Search for the cell housing the specified text and yield its (x, y) center coordinate. 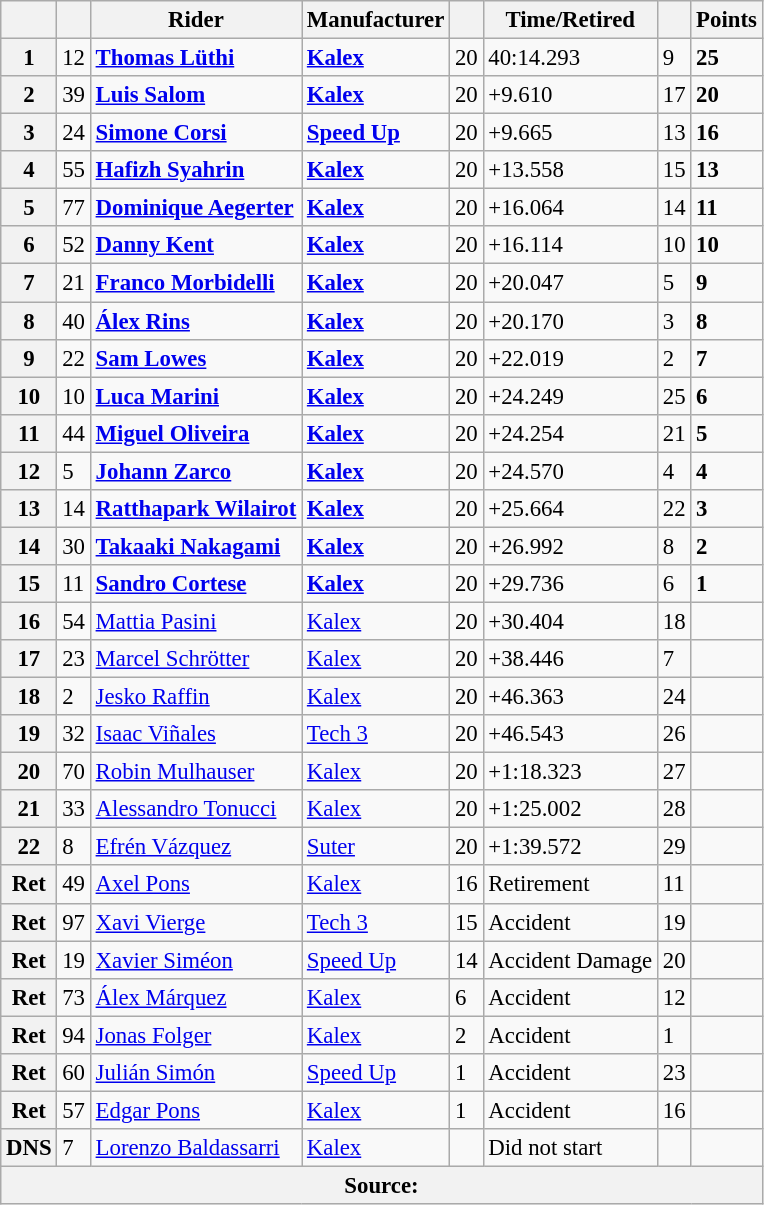
Franco Morbidelli (196, 283)
Thomas Lüthi (196, 58)
Álex Rins (196, 321)
+46.363 (570, 697)
Luis Salom (196, 95)
57 (74, 1110)
77 (74, 208)
+29.736 (570, 584)
26 (674, 734)
Lorenzo Baldassarri (196, 1148)
52 (74, 245)
+1:25.002 (570, 809)
+16.114 (570, 245)
Johann Zarco (196, 471)
97 (74, 922)
Sandro Cortese (196, 584)
+38.446 (570, 659)
49 (74, 885)
Takaaki Nakagami (196, 546)
Suter (376, 847)
Jesko Raffin (196, 697)
Dominique Aegerter (196, 208)
Jonas Folger (196, 1035)
+24.249 (570, 396)
32 (74, 734)
Rider (196, 20)
54 (74, 621)
40 (74, 321)
+25.664 (570, 509)
+1:39.572 (570, 847)
Source: (382, 1185)
Luca Marini (196, 396)
28 (674, 809)
Xavi Vierge (196, 922)
29 (674, 847)
94 (74, 1035)
73 (74, 997)
27 (674, 772)
+20.047 (570, 283)
Danny Kent (196, 245)
40:14.293 (570, 58)
Simone Corsi (196, 133)
Marcel Schrötter (196, 659)
+1:18.323 (570, 772)
Robin Mulhauser (196, 772)
33 (74, 809)
Sam Lowes (196, 358)
Did not start (570, 1148)
+24.570 (570, 471)
30 (74, 546)
Axel Pons (196, 885)
Isaac Viñales (196, 734)
60 (74, 1073)
Xavier Siméon (196, 960)
Points (726, 20)
Time/Retired (570, 20)
Accident Damage (570, 960)
Mattia Pasini (196, 621)
+46.543 (570, 734)
Ratthapark Wilairot (196, 509)
+26.992 (570, 546)
Julián Simón (196, 1073)
+22.019 (570, 358)
44 (74, 433)
55 (74, 170)
Hafizh Syahrin (196, 170)
Miguel Oliveira (196, 433)
DNS (29, 1148)
Efrén Vázquez (196, 847)
Edgar Pons (196, 1110)
+20.170 (570, 321)
39 (74, 95)
+13.558 (570, 170)
+9.665 (570, 133)
+16.064 (570, 208)
+24.254 (570, 433)
+9.610 (570, 95)
70 (74, 772)
Manufacturer (376, 20)
Alessandro Tonucci (196, 809)
Álex Márquez (196, 997)
+30.404 (570, 621)
Retirement (570, 885)
